For the text-containing cell, return its midpoint in (x, y) coordinate format. 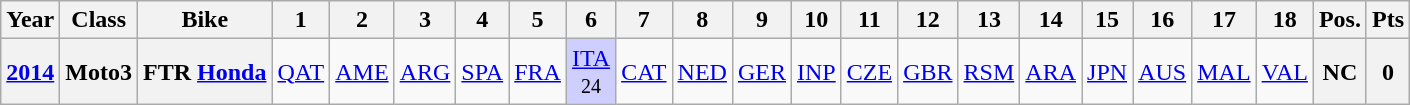
4 (482, 20)
Year (30, 20)
Pts (1388, 20)
NED (702, 72)
12 (928, 20)
Bike (205, 20)
8 (702, 20)
CZE (869, 72)
11 (869, 20)
16 (1162, 20)
CAT (644, 72)
18 (1284, 20)
ARA (1051, 72)
6 (590, 20)
INP (816, 72)
MAL (1224, 72)
GER (762, 72)
17 (1224, 20)
JPN (1108, 72)
9 (762, 20)
2 (362, 20)
QAT (301, 72)
2014 (30, 72)
Moto3 (99, 72)
AME (362, 72)
Class (99, 20)
1 (301, 20)
SPA (482, 72)
Pos. (1340, 20)
AUS (1162, 72)
5 (538, 20)
7 (644, 20)
0 (1388, 72)
13 (989, 20)
ARG (425, 72)
ITA24 (590, 72)
FRA (538, 72)
RSM (989, 72)
10 (816, 20)
NC (1340, 72)
14 (1051, 20)
FTR Honda (205, 72)
3 (425, 20)
VAL (1284, 72)
15 (1108, 20)
GBR (928, 72)
